Determine the [X, Y] coordinate at the center of the cell enclosing the given text.  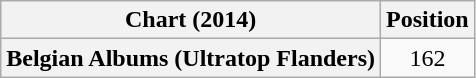
Belgian Albums (Ultratop Flanders) [191, 58]
Position [428, 20]
Chart (2014) [191, 20]
162 [428, 58]
